For the text-containing cell, return its midpoint in [X, Y] coordinate format. 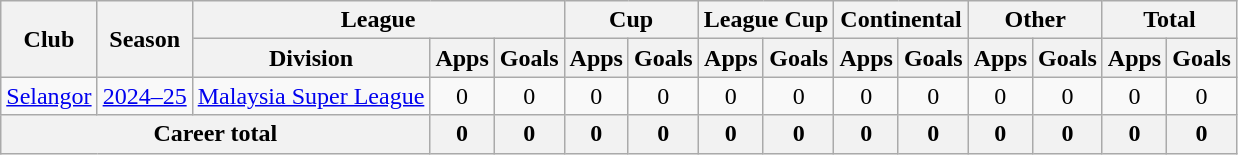
Season [144, 39]
Career total [216, 134]
Club [49, 39]
Total [1169, 20]
Continental [901, 20]
League Cup [766, 20]
Other [1035, 20]
Division [311, 58]
Malaysia Super League [311, 96]
League [378, 20]
Cup [631, 20]
Selangor [49, 96]
2024–25 [144, 96]
